Detect which cell encompasses the target text, then output its (X, Y) center coordinate. 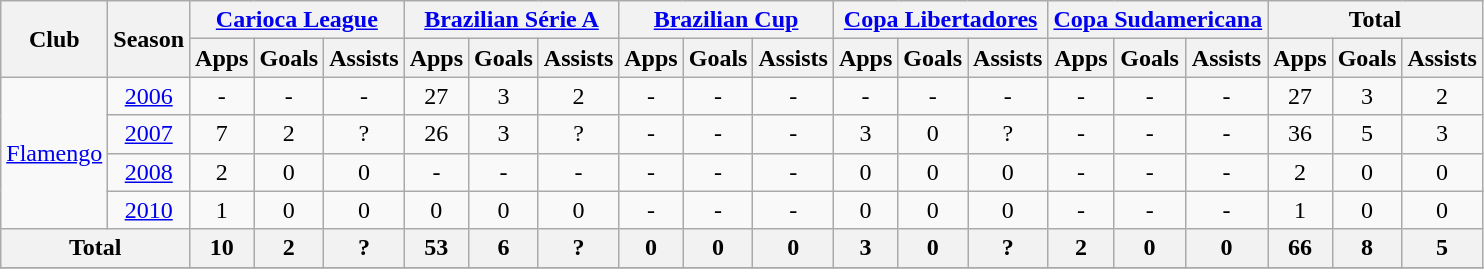
Carioca League (298, 20)
53 (436, 248)
Brazilian Cup (726, 20)
Copa Sudamericana (1158, 20)
8 (1367, 248)
Brazilian Série A (512, 20)
26 (436, 134)
Season (149, 39)
10 (222, 248)
66 (1300, 248)
7 (222, 134)
2007 (149, 134)
2006 (149, 96)
2008 (149, 172)
Copa Libertadores (940, 20)
36 (1300, 134)
Flamengo (54, 153)
6 (504, 248)
Club (54, 39)
2010 (149, 210)
